Provide the [x, y] coordinate of the cell's center where the given text is located.  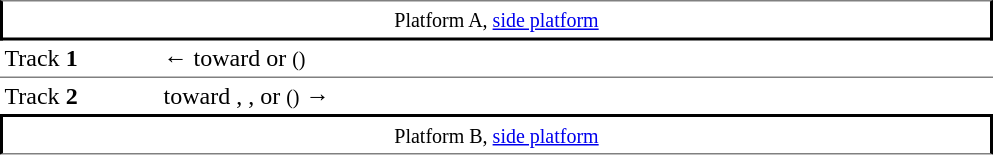
Platform A, side platform [496, 20]
Track 1 [80, 58]
toward , , or () → [576, 95]
Platform B, side platform [496, 134]
Track 2 [80, 95]
← toward or () [576, 58]
